Extract the [x, y] coordinate from the center of the cell holding the provided text.  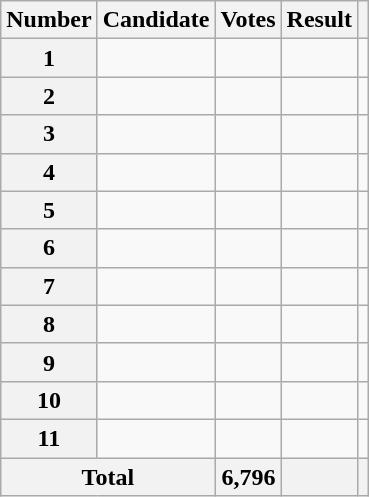
6,796 [248, 477]
Candidate [156, 20]
4 [49, 172]
7 [49, 286]
2 [49, 96]
6 [49, 248]
5 [49, 210]
11 [49, 438]
Number [49, 20]
9 [49, 362]
1 [49, 58]
3 [49, 134]
Total [108, 477]
Votes [248, 20]
10 [49, 400]
8 [49, 324]
Result [319, 20]
